For the text-containing cell, return its midpoint in (x, y) coordinate format. 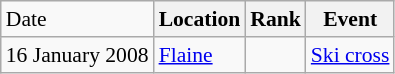
Location (200, 19)
Ski cross (350, 55)
Rank (276, 19)
Flaine (200, 55)
Event (350, 19)
Date (78, 19)
16 January 2008 (78, 55)
